Return the (X, Y) coordinate for the center point of the cell that contains the specified text.  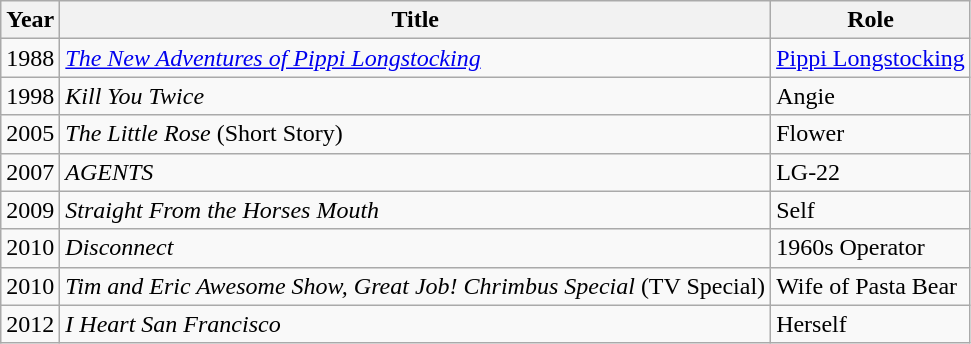
2012 (30, 324)
Angie (871, 96)
Flower (871, 134)
Herself (871, 324)
1998 (30, 96)
Disconnect (416, 248)
1960s Operator (871, 248)
Pippi Longstocking (871, 58)
Wife of Pasta Bear (871, 286)
Year (30, 20)
Tim and Eric Awesome Show, Great Job! Chrimbus Special (TV Special) (416, 286)
The New Adventures of Pippi Longstocking (416, 58)
2007 (30, 172)
2005 (30, 134)
AGENTS (416, 172)
Title (416, 20)
Self (871, 210)
LG-22 (871, 172)
The Little Rose (Short Story) (416, 134)
Straight From the Horses Mouth (416, 210)
Kill You Twice (416, 96)
1988 (30, 58)
I Heart San Francisco (416, 324)
Role (871, 20)
2009 (30, 210)
